Output the [X, Y] coordinate of the center of the cell containing the given text.  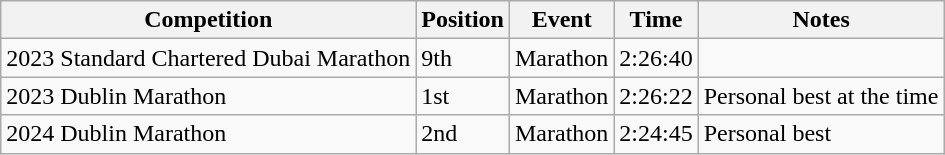
9th [463, 58]
1st [463, 96]
2nd [463, 134]
Personal best [821, 134]
2:26:22 [656, 96]
Competition [208, 20]
2024 Dublin Marathon [208, 134]
Time [656, 20]
2023 Dublin Marathon [208, 96]
2:24:45 [656, 134]
Personal best at the time [821, 96]
Position [463, 20]
Event [561, 20]
Notes [821, 20]
2023 Standard Chartered Dubai Marathon [208, 58]
2:26:40 [656, 58]
